From the cell containing the given text, extract its center point as [x, y] coordinate. 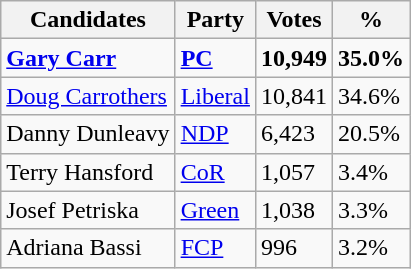
1,057 [294, 172]
3.2% [372, 248]
20.5% [372, 134]
Gary Carr [88, 58]
10,949 [294, 58]
Party [215, 20]
Votes [294, 20]
FCP [215, 248]
CoR [215, 172]
35.0% [372, 58]
1,038 [294, 210]
Doug Carrothers [88, 96]
6,423 [294, 134]
996 [294, 248]
Liberal [215, 96]
3.4% [372, 172]
Danny Dunleavy [88, 134]
NDP [215, 134]
% [372, 20]
Green [215, 210]
Terry Hansford [88, 172]
10,841 [294, 96]
Adriana Bassi [88, 248]
PC [215, 58]
Candidates [88, 20]
3.3% [372, 210]
34.6% [372, 96]
Josef Petriska [88, 210]
